Search for the cell housing the specified text and yield its (X, Y) center coordinate. 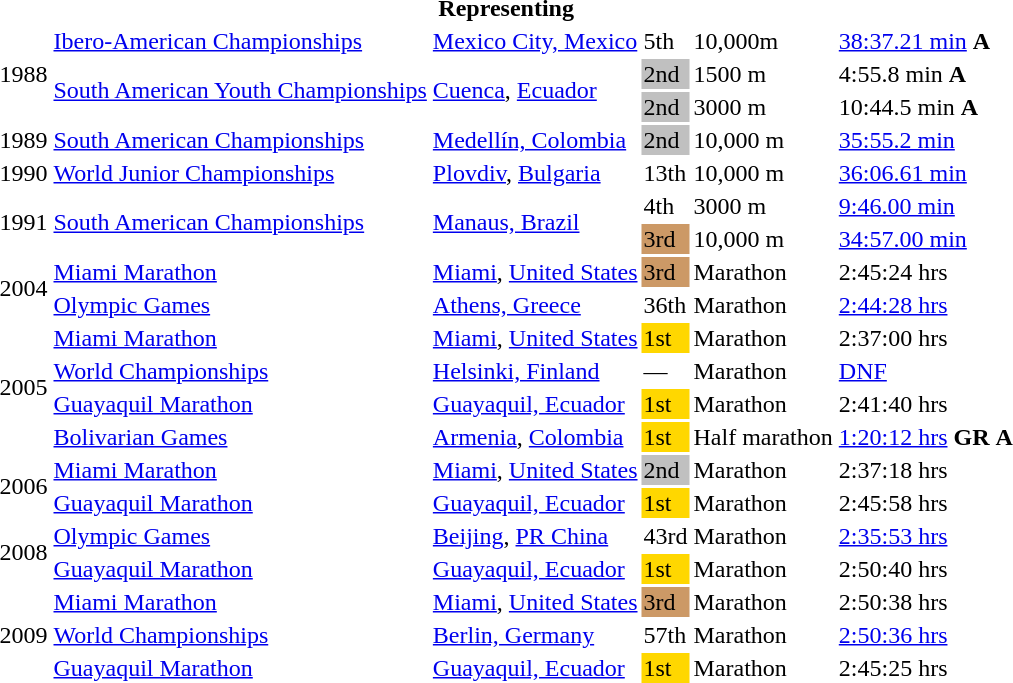
13th (666, 173)
36th (666, 305)
Manaus, Brazil (535, 222)
Half marathon (763, 437)
4th (666, 206)
Bolivarian Games (240, 437)
5th (666, 41)
Cuenca, Ecuador (535, 90)
Mexico City, Mexico (535, 41)
Helsinki, Finland (535, 371)
Armenia, Colombia (535, 437)
Ibero-American Championships (240, 41)
Plovdiv, Bulgaria (535, 173)
Beijing, PR China (535, 536)
1500 m (763, 74)
Athens, Greece (535, 305)
World Junior Championships (240, 173)
— (666, 371)
43rd (666, 536)
57th (666, 635)
10,000m (763, 41)
Berlin, Germany (535, 635)
South American Youth Championships (240, 90)
Medellín, Colombia (535, 140)
